Return the [x, y] coordinate for the center point of the cell that contains the specified text.  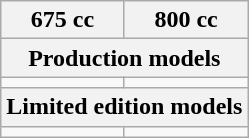
Limited edition models [124, 107]
Production models [124, 58]
800 cc [186, 20]
675 cc [63, 20]
